Extract the [X, Y] coordinate from the center of the cell holding the provided text.  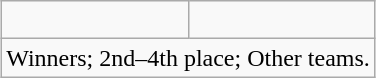
Winners; 2nd–4th place; Other teams. [188, 58]
